Capture the cell that displays the provided text and extract its (x, y) central coordinate. 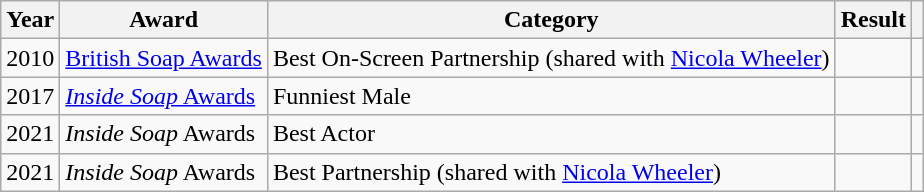
Best Actor (551, 134)
Result (873, 20)
Award (164, 20)
Best On-Screen Partnership (shared with Nicola Wheeler) (551, 58)
Year (30, 20)
2010 (30, 58)
2017 (30, 96)
British Soap Awards (164, 58)
Funniest Male (551, 96)
Category (551, 20)
Best Partnership (shared with Nicola Wheeler) (551, 172)
